Provide the (X, Y) coordinate of the cell's center where the given text is located.  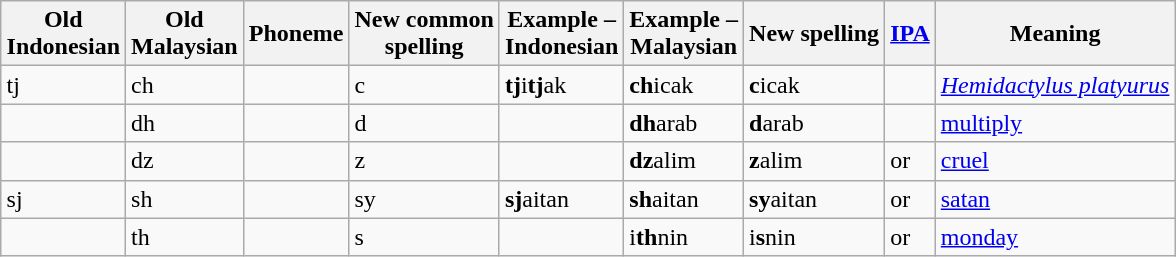
sj (63, 199)
IPA (910, 34)
s (424, 237)
New commonspelling (424, 34)
darab (814, 123)
Example –Malaysian (684, 34)
tjitjak (561, 85)
dh (185, 123)
sjaitan (561, 199)
monday (1055, 237)
d (424, 123)
isnin (814, 237)
Phoneme (296, 34)
New spelling (814, 34)
satan (1055, 199)
sy (424, 199)
c (424, 85)
dzalim (684, 161)
sh (185, 199)
th (185, 237)
cicak (814, 85)
dz (185, 161)
ch (185, 85)
tj (63, 85)
z (424, 161)
OldMalaysian (185, 34)
cruel (1055, 161)
multiply (1055, 123)
Example –Indonesian (561, 34)
zalim (814, 161)
syaitan (814, 199)
chicak (684, 85)
dharab (684, 123)
Hemidactylus platyurus (1055, 85)
Meaning (1055, 34)
shaitan (684, 199)
OldIndonesian (63, 34)
ithnin (684, 237)
